Output the (X, Y) coordinate of the center of the cell containing the given text.  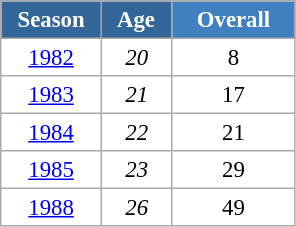
Age (136, 20)
23 (136, 170)
1982 (52, 58)
29 (234, 170)
1988 (52, 208)
Overall (234, 20)
22 (136, 133)
17 (234, 95)
1983 (52, 95)
1985 (52, 170)
8 (234, 58)
20 (136, 58)
49 (234, 208)
26 (136, 208)
1984 (52, 133)
Season (52, 20)
